Extract the (X, Y) coordinate from the center of the cell holding the provided text.  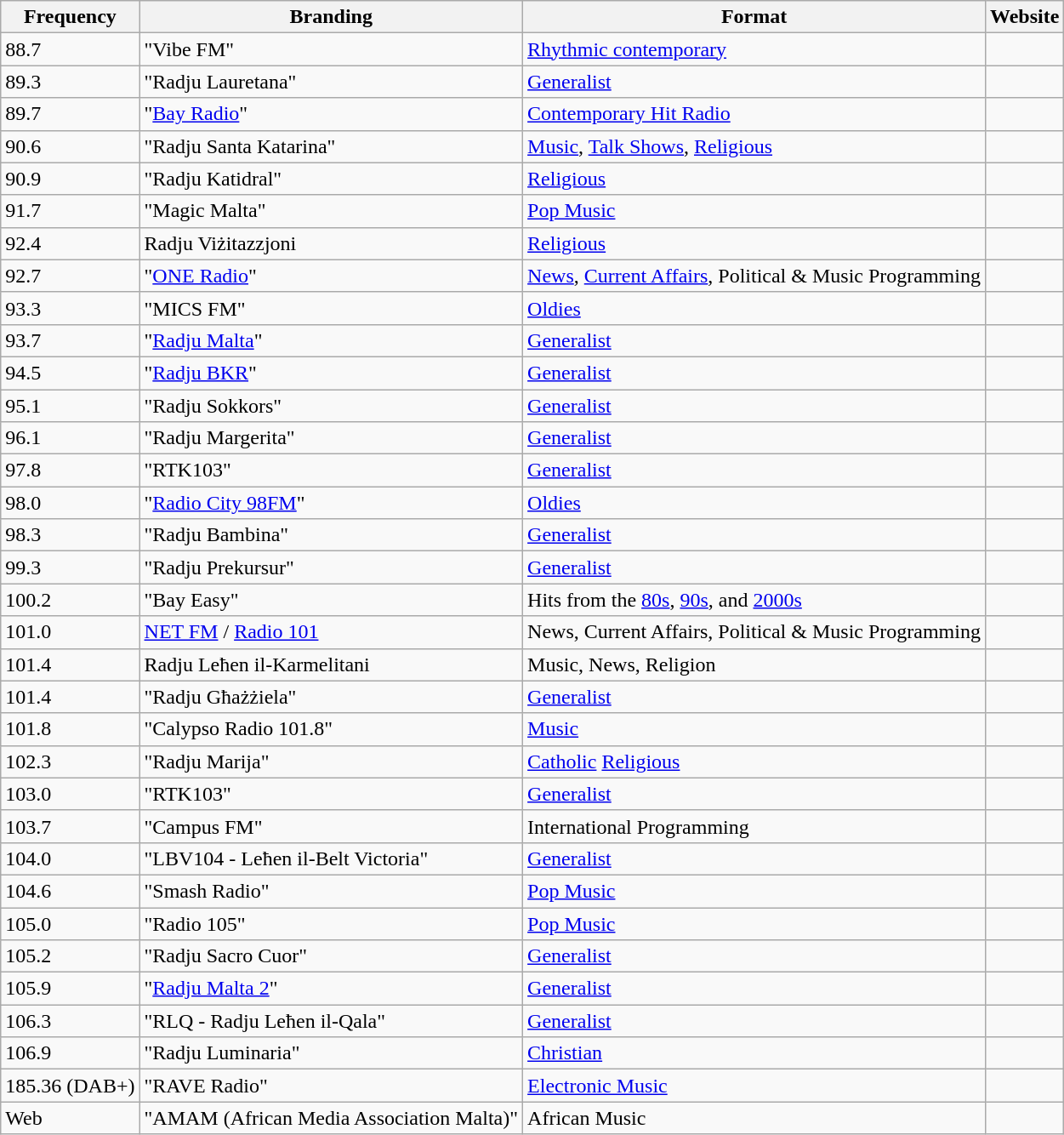
"Radju Santa Katarina" (332, 146)
101.8 (70, 729)
101.0 (70, 632)
Electronic Music (754, 1086)
Music (754, 729)
105.0 (70, 923)
"Radju Lauretana" (332, 82)
"LBV104 - Leħen il-Belt Victoria" (332, 858)
Branding (332, 17)
104.0 (70, 858)
102.3 (70, 761)
Rhythmic contemporary (754, 49)
103.7 (70, 826)
"Radio City 98FM" (332, 503)
Hits from the 80s, 90s, and 2000s (754, 600)
89.3 (70, 82)
African Music (754, 1118)
Format (754, 17)
94.5 (70, 373)
"Bay Radio" (332, 114)
"Radju Malta" (332, 340)
"Bay Easy" (332, 600)
Contemporary Hit Radio (754, 114)
"MICS FM" (332, 308)
97.8 (70, 471)
NET FM / Radio 101 (332, 632)
93.7 (70, 340)
"Radju Għażżiela" (332, 697)
"Radju BKR" (332, 373)
100.2 (70, 600)
95.1 (70, 406)
"Radju Margerita" (332, 438)
"Vibe FM" (332, 49)
"Radju Luminaria" (332, 1053)
"RAVE Radio" (332, 1086)
Radju Leħen il-Karmelitani (332, 664)
"Magic Malta" (332, 211)
"Radju Bambina" (332, 535)
"Campus FM" (332, 826)
99.3 (70, 567)
"Smash Radio" (332, 891)
92.4 (70, 243)
"Radju Sokkors" (332, 406)
88.7 (70, 49)
105.9 (70, 989)
"Radju Katidral" (332, 179)
"Calypso Radio 101.8" (332, 729)
Christian (754, 1053)
Music, News, Religion (754, 664)
Music, Talk Shows, Religious (754, 146)
"Radju Marija" (332, 761)
"Radju Sacro Cuor" (332, 956)
98.3 (70, 535)
International Programming (754, 826)
"Radju Prekursur" (332, 567)
Frequency (70, 17)
105.2 (70, 956)
106.3 (70, 1021)
93.3 (70, 308)
96.1 (70, 438)
185.36 (DAB+) (70, 1086)
"RLQ - Radju Leħen il-Qala" (332, 1021)
90.6 (70, 146)
98.0 (70, 503)
Catholic Religious (754, 761)
"Radju Malta 2" (332, 989)
"AMAM (African Media Association Malta)" (332, 1118)
91.7 (70, 211)
Radju Viżitazzjoni (332, 243)
103.0 (70, 794)
Web (70, 1118)
"ONE Radio" (332, 276)
90.9 (70, 179)
"Radio 105" (332, 923)
104.6 (70, 891)
92.7 (70, 276)
89.7 (70, 114)
106.9 (70, 1053)
Website (1024, 17)
